From the cell containing the given text, extract its center point as [x, y] coordinate. 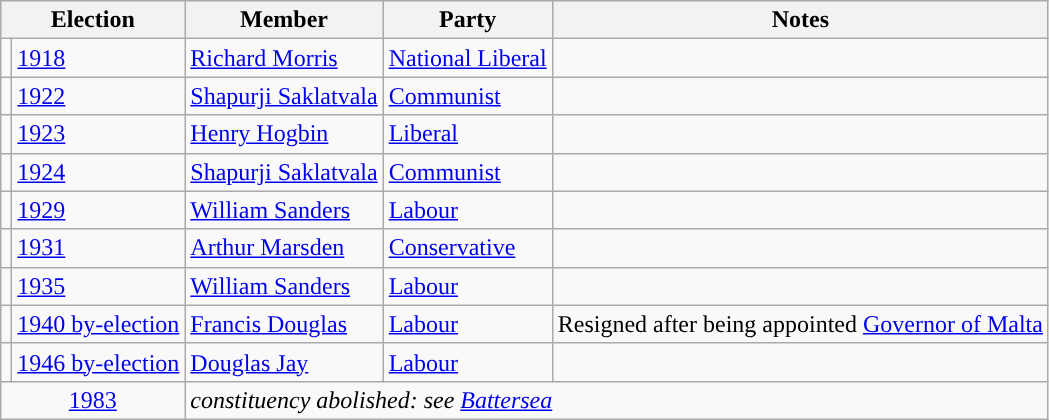
National Liberal [468, 58]
Francis Douglas [284, 324]
1940 by-election [98, 324]
Henry Hogbin [284, 134]
Douglas Jay [284, 362]
1983 [93, 400]
Conservative [468, 248]
Member [284, 20]
1918 [98, 58]
1946 by-election [98, 362]
1929 [98, 210]
Election [93, 20]
Richard Morris [284, 58]
1923 [98, 134]
1922 [98, 96]
Resigned after being appointed Governor of Malta [800, 324]
Liberal [468, 134]
1935 [98, 286]
1931 [98, 248]
1924 [98, 172]
constituency abolished: see Battersea [617, 400]
Party [468, 20]
Notes [800, 20]
Arthur Marsden [284, 248]
